Identify which cell holds the provided text, then report its [X, Y] central coordinate. 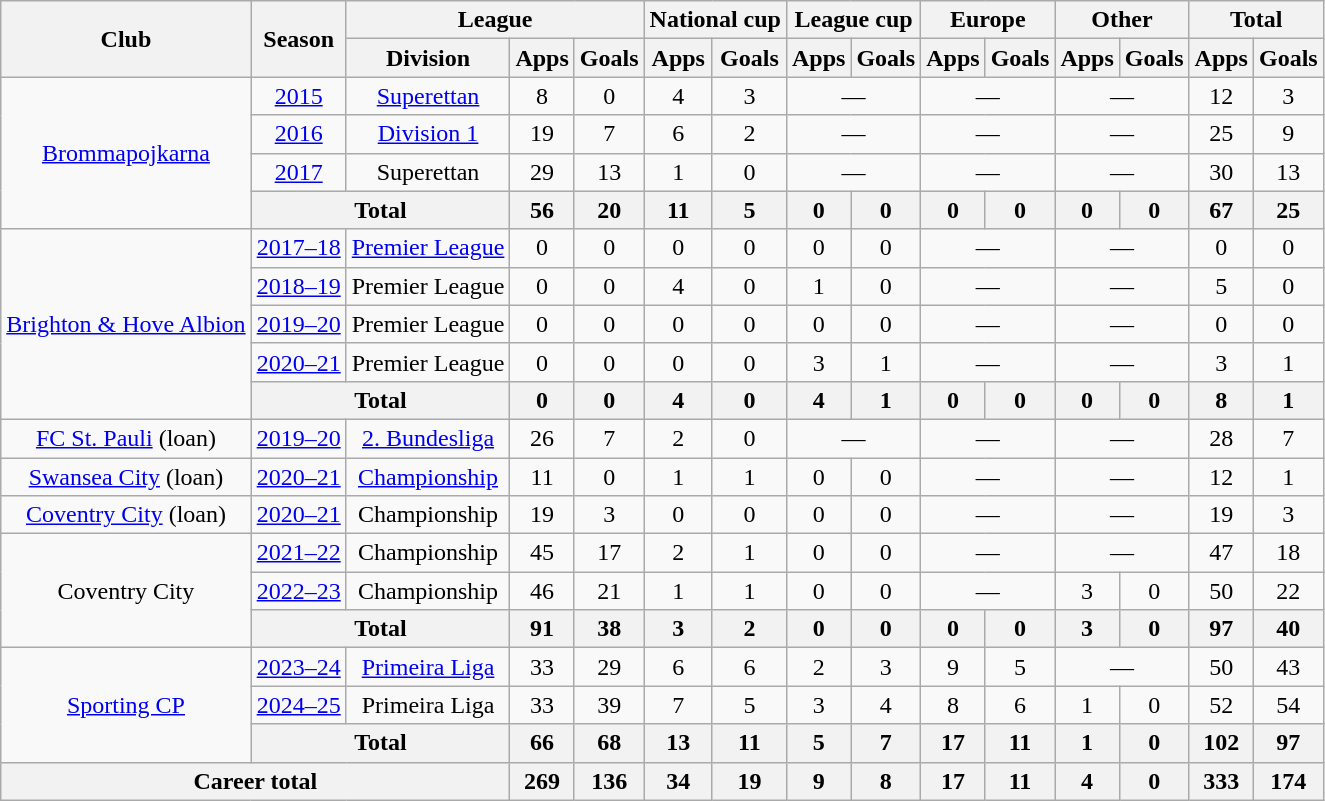
38 [609, 629]
46 [542, 591]
333 [1221, 781]
20 [609, 210]
Coventry City [126, 591]
Club [126, 39]
45 [542, 553]
68 [609, 743]
Europe [988, 20]
Division 1 [428, 134]
39 [609, 705]
Other [1122, 20]
2016 [298, 134]
102 [1221, 743]
91 [542, 629]
28 [1221, 438]
FC St. Pauli (loan) [126, 438]
2023–24 [298, 667]
43 [1288, 667]
34 [678, 781]
Division [428, 58]
2022–23 [298, 591]
2024–25 [298, 705]
22 [1288, 591]
Coventry City (loan) [126, 515]
21 [609, 591]
Brighton & Hove Albion [126, 324]
56 [542, 210]
Sporting CP [126, 705]
2015 [298, 96]
66 [542, 743]
269 [542, 781]
30 [1221, 172]
Swansea City (loan) [126, 477]
54 [1288, 705]
National cup [715, 20]
136 [609, 781]
2017–18 [298, 248]
174 [1288, 781]
2. Bundesliga [428, 438]
2021–22 [298, 553]
League [495, 20]
2017 [298, 172]
2018–19 [298, 286]
67 [1221, 210]
18 [1288, 553]
Career total [256, 781]
Brommapojkarna [126, 153]
Season [298, 39]
47 [1221, 553]
League cup [853, 20]
52 [1221, 705]
40 [1288, 629]
26 [542, 438]
